Return the [X, Y] coordinate for the center point of the cell that contains the specified text.  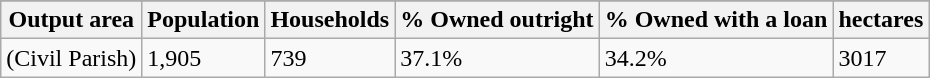
hectares [881, 20]
Households [330, 20]
739 [330, 58]
(Civil Parish) [72, 58]
34.2% [716, 58]
Output area [72, 20]
Population [204, 20]
1,905 [204, 58]
% Owned outright [497, 20]
37.1% [497, 58]
3017 [881, 58]
% Owned with a loan [716, 20]
